Scan for the cell matching the given text and deliver its (x, y) coordinate at center. 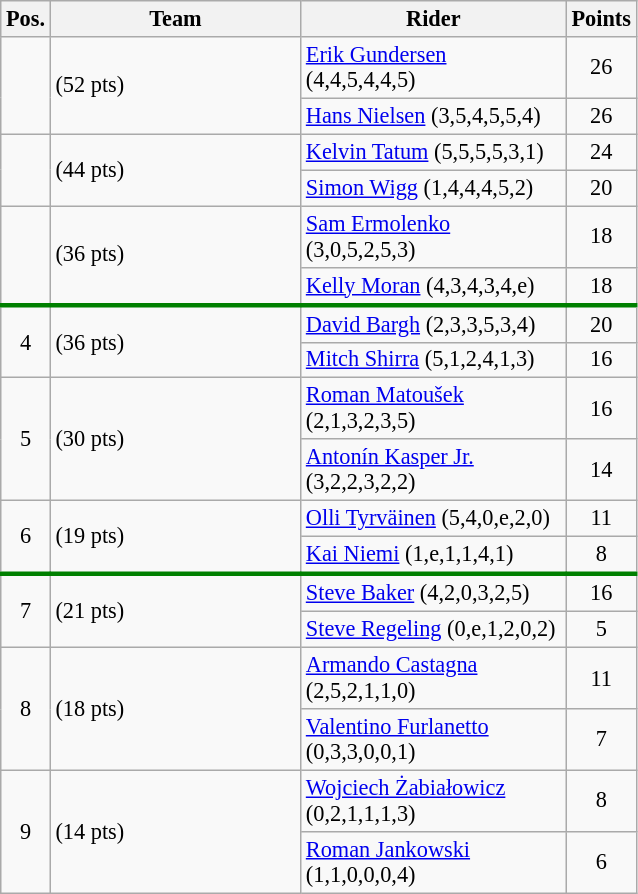
(19 pts) (175, 538)
Team (175, 19)
Sam Ermolenko (3,0,5,2,5,3) (434, 236)
Kai Niemi (1,e,1,1,4,1) (434, 554)
9 (26, 832)
(52 pts) (175, 86)
Points (601, 19)
Armando Castagna (2,5,2,1,1,0) (434, 678)
Mitch Shirra (5,1,2,4,1,3) (434, 360)
Steve Baker (4,2,0,3,2,5) (434, 592)
Steve Regeling (0,e,1,2,0,2) (434, 629)
(21 pts) (175, 610)
(30 pts) (175, 440)
Kelvin Tatum (5,5,5,5,3,1) (434, 152)
Antonín Kasper Jr. (3,2,2,3,2,2) (434, 470)
(44 pts) (175, 170)
Wojciech Żabiałowicz (0,2,1,1,1,3) (434, 800)
Simon Wigg (1,4,4,4,5,2) (434, 188)
Hans Nielsen (3,5,4,5,5,4) (434, 116)
Rider (434, 19)
Kelly Moran (4,3,4,3,4,e) (434, 286)
Olli Tyrväinen (5,4,0,e,2,0) (434, 519)
14 (601, 470)
Valentino Furlanetto (0,3,3,0,0,1) (434, 740)
4 (26, 340)
(14 pts) (175, 832)
Roman Jankowski (1,1,0,0,0,4) (434, 862)
24 (601, 152)
(18 pts) (175, 708)
David Bargh (2,3,3,5,3,4) (434, 322)
Roman Matoušek (2,1,3,2,3,5) (434, 408)
Pos. (26, 19)
Erik Gundersen (4,4,5,4,4,5) (434, 68)
